Capture the cell that displays the provided text and extract its (X, Y) central coordinate. 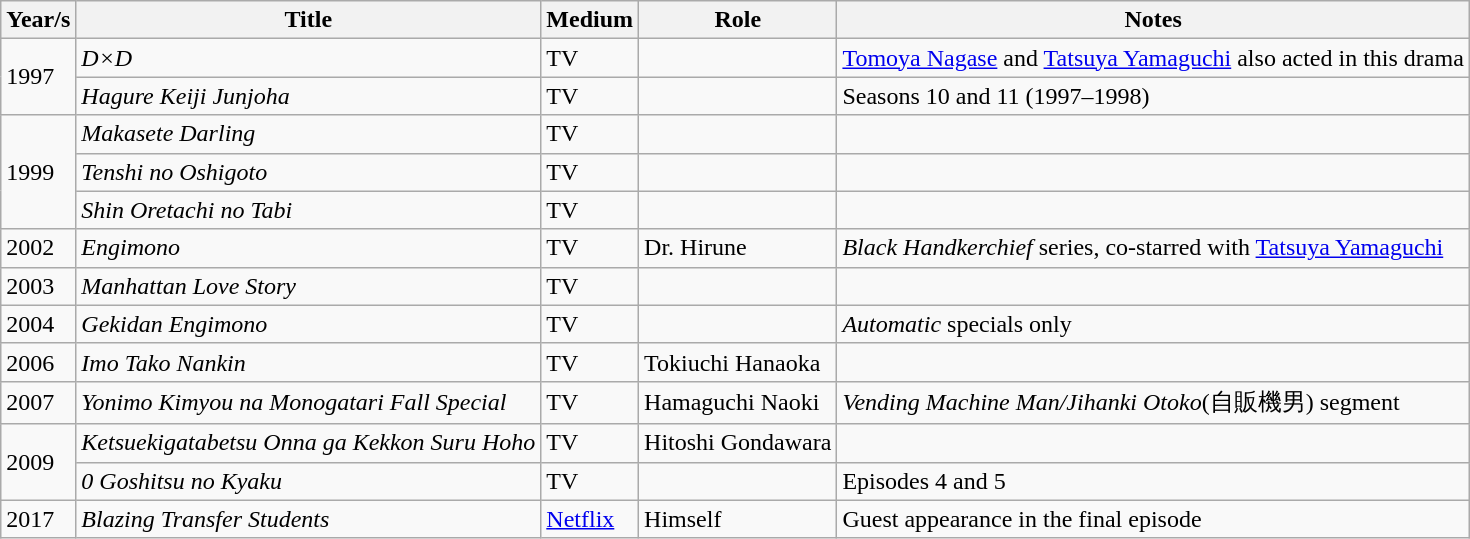
Imo Tako Nankin (308, 362)
Dr. Hirune (738, 248)
Manhattan Love Story (308, 286)
Black Handkerchief series, co-starred with Tatsuya Yamaguchi (1153, 248)
2009 (38, 462)
Engimono (308, 248)
Hitoshi Gondawara (738, 443)
Notes (1153, 20)
Netflix (590, 519)
2003 (38, 286)
Ketsuekigatabetsu Onna ga Kekkon Suru Hoho (308, 443)
Guest appearance in the final episode (1153, 519)
1997 (38, 77)
Gekidan Engimono (308, 324)
1999 (38, 172)
Makasete Darling (308, 134)
Hagure Keiji Junjoha (308, 96)
Yonimo Kimyou na Monogatari Fall Special (308, 402)
Hamaguchi Naoki (738, 402)
Tokiuchi Hanaoka (738, 362)
Shin Oretachi no Tabi (308, 210)
Episodes 4 and 5 (1153, 481)
Year/s (38, 20)
2006 (38, 362)
2017 (38, 519)
2007 (38, 402)
Blazing Transfer Students (308, 519)
D×D (308, 58)
Title (308, 20)
2002 (38, 248)
Vending Machine Man/Jihanki Otoko(自販機男) segment (1153, 402)
Role (738, 20)
Himself (738, 519)
Tenshi no Oshigoto (308, 172)
Automatic specials only (1153, 324)
Medium (590, 20)
Tomoya Nagase and Tatsuya Yamaguchi also acted in this drama (1153, 58)
2004 (38, 324)
Seasons 10 and 11 (1997–1998) (1153, 96)
0 Goshitsu no Kyaku (308, 481)
